Capture the cell that displays the provided text and extract its (X, Y) central coordinate. 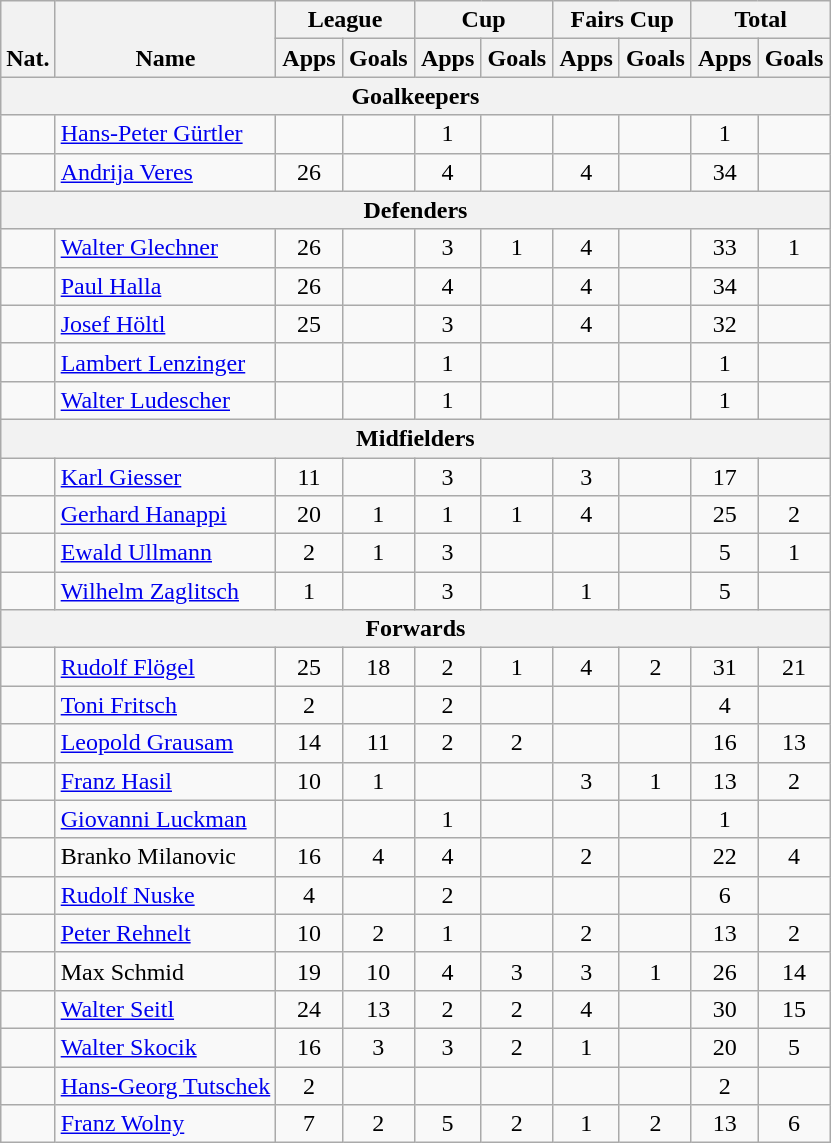
League (346, 20)
24 (310, 1009)
Branko Milanovic (166, 857)
Gerhard Hanappi (166, 515)
Giovanni Luckman (166, 819)
Franz Wolny (166, 1124)
22 (724, 857)
32 (724, 324)
19 (310, 971)
Toni Fritsch (166, 705)
Walter Glechner (166, 248)
Karl Giesser (166, 477)
Hans-Peter Gürtler (166, 134)
33 (724, 248)
Walter Seitl (166, 1009)
30 (724, 1009)
Rudolf Flögel (166, 667)
Goalkeepers (416, 96)
Andrija Veres (166, 172)
Josef Höltl (166, 324)
7 (310, 1124)
Max Schmid (166, 971)
17 (724, 477)
Fairs Cup (622, 20)
Ewald Ullmann (166, 553)
Peter Rehnelt (166, 933)
Midfielders (416, 438)
18 (378, 667)
Name (166, 39)
Cup (484, 20)
Nat. (28, 39)
15 (794, 1009)
Walter Ludescher (166, 400)
Forwards (416, 629)
Franz Hasil (166, 781)
Leopold Grausam (166, 743)
21 (794, 667)
Lambert Lenzinger (166, 362)
Wilhelm Zaglitsch (166, 591)
Rudolf Nuske (166, 895)
Defenders (416, 210)
Walter Skocik (166, 1047)
Hans-Georg Tutschek (166, 1085)
Paul Halla (166, 286)
31 (724, 667)
Total (760, 20)
